Pinpoint the cell where the given text exists, returning its (X, Y) midpoint coordinate. 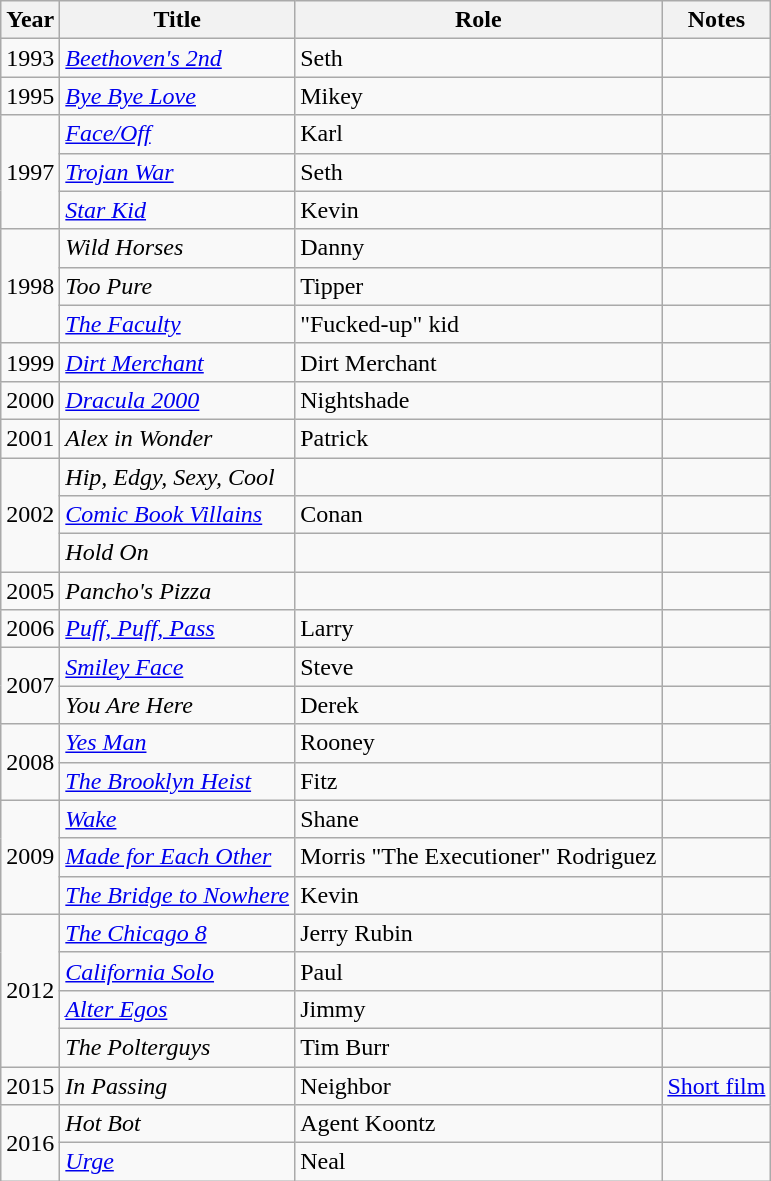
Alter Egos (178, 1009)
Shane (478, 819)
Face/Off (178, 134)
Yes Man (178, 743)
Danny (478, 248)
Star Kid (178, 210)
Derek (478, 705)
Agent Koontz (478, 1124)
Tipper (478, 286)
2002 (30, 515)
The Faculty (178, 324)
2008 (30, 762)
Steve (478, 667)
Bye Bye Love (178, 96)
Mikey (478, 96)
Year (30, 20)
Pancho's Pizza (178, 591)
Short film (716, 1085)
Smiley Face (178, 667)
Dracula 2000 (178, 400)
Hold On (178, 553)
Conan (478, 515)
Made for Each Other (178, 857)
The Brooklyn Heist (178, 781)
1995 (30, 96)
1998 (30, 286)
Alex in Wonder (178, 438)
Hip, Edgy, Sexy, Cool (178, 477)
2009 (30, 857)
Jerry Rubin (478, 933)
Urge (178, 1162)
Title (178, 20)
Beethoven's 2nd (178, 58)
2005 (30, 591)
You Are Here (178, 705)
"Fucked-up" kid (478, 324)
Hot Bot (178, 1124)
Rooney (478, 743)
2000 (30, 400)
Patrick (478, 438)
1993 (30, 58)
Neighbor (478, 1085)
2016 (30, 1143)
Larry (478, 629)
Role (478, 20)
Too Pure (178, 286)
2007 (30, 686)
Jimmy (478, 1009)
2012 (30, 990)
The Chicago 8 (178, 933)
Fitz (478, 781)
Comic Book Villains (178, 515)
2015 (30, 1085)
California Solo (178, 971)
2001 (30, 438)
Morris "The Executioner" Rodriguez (478, 857)
1997 (30, 172)
1999 (30, 362)
The Bridge to Nowhere (178, 895)
Paul (478, 971)
Wake (178, 819)
Tim Burr (478, 1047)
The Polterguys (178, 1047)
2006 (30, 629)
Puff, Puff, Pass (178, 629)
Wild Horses (178, 248)
Nightshade (478, 400)
Neal (478, 1162)
Notes (716, 20)
Karl (478, 134)
Trojan War (178, 172)
In Passing (178, 1085)
